Pinpoint the cell where the given text exists, returning its [X, Y] midpoint coordinate. 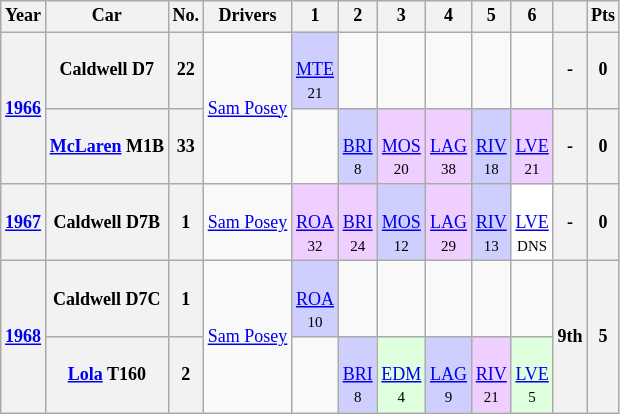
1968 [24, 336]
RIV 13 [491, 222]
9th [570, 336]
Year [24, 16]
4 [449, 16]
MOS20 [402, 146]
ROA 32 [316, 222]
6 [532, 16]
MOS12 [402, 222]
33 [186, 146]
McLaren M1B [106, 146]
1966 [24, 108]
ROA 10 [316, 298]
1967 [24, 222]
RIV 21 [491, 375]
LAG38 [449, 146]
No. [186, 16]
Lola T160 [106, 375]
Caldwell D7B [106, 222]
EDM4 [402, 375]
Car [106, 16]
LAG29 [449, 222]
LVE 21 [532, 146]
LAG9 [449, 375]
Drivers [247, 16]
RIV 18 [491, 146]
Caldwell D7C [106, 298]
MTE 21 [316, 70]
22 [186, 70]
BRI 24 [358, 222]
LVE 5 [532, 375]
3 [402, 16]
Pts [604, 16]
LVE DNS [532, 222]
Caldwell D7 [106, 70]
